For the text-containing cell, return its midpoint in [x, y] coordinate format. 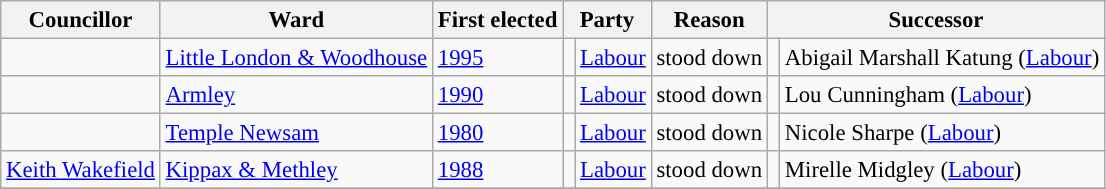
First elected [497, 20]
Successor [936, 20]
Reason [709, 20]
1990 [497, 95]
Councillor [81, 20]
Kippax & Methley [296, 170]
Ward [296, 20]
Lou Cunningham (Labour) [942, 95]
Nicole Sharpe (Labour) [942, 133]
Little London & Woodhouse [296, 58]
Armley [296, 95]
Temple Newsam [296, 133]
1988 [497, 170]
1980 [497, 133]
Party [607, 20]
Keith Wakefield [81, 170]
Abigail Marshall Katung (Labour) [942, 58]
1995 [497, 58]
Mirelle Midgley (Labour) [942, 170]
